Identify which cell holds the provided text, then report its [X, Y] central coordinate. 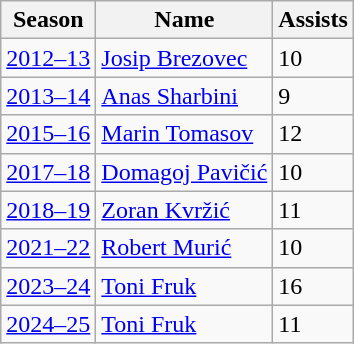
2021–22 [48, 248]
16 [313, 286]
Name [184, 20]
Domagoj Pavičić [184, 172]
9 [313, 96]
2018–19 [48, 210]
Zoran Kvržić [184, 210]
Robert Murić [184, 248]
12 [313, 134]
Season [48, 20]
Josip Brezovec [184, 58]
Anas Sharbini [184, 96]
2013–14 [48, 96]
2023–24 [48, 286]
2017–18 [48, 172]
2015–16 [48, 134]
Assists [313, 20]
2012–13 [48, 58]
Marin Tomasov [184, 134]
2024–25 [48, 324]
